Output the (x, y) coordinate of the center of the cell containing the given text.  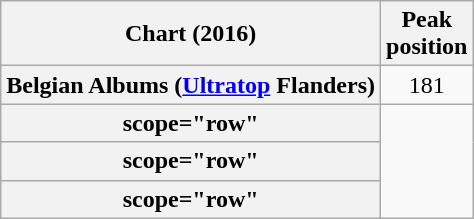
Belgian Albums (Ultratop Flanders) (191, 85)
181 (427, 85)
Chart (2016) (191, 34)
Peak position (427, 34)
